Provide the (x, y) coordinate of the cell's center where the given text is located.  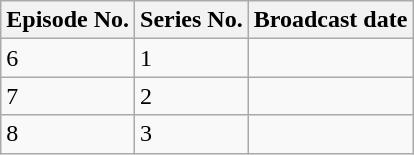
3 (192, 134)
7 (68, 96)
Broadcast date (330, 20)
2 (192, 96)
6 (68, 58)
Series No. (192, 20)
1 (192, 58)
Episode No. (68, 20)
8 (68, 134)
